Scan for the cell matching the given text and deliver its [x, y] coordinate at center. 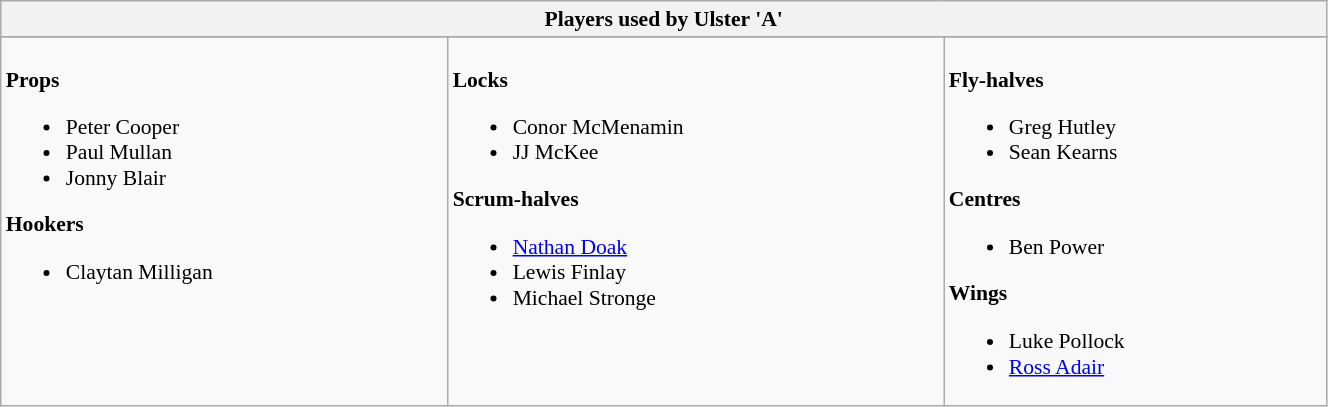
Fly-halves Greg Hutley Sean KearnsCentres Ben PowerWings Luke Pollock Ross Adair [1136, 222]
Props Peter Cooper Paul Mullan Jonny BlairHookers Claytan Milligan [224, 222]
Locks Conor McMenamin JJ McKeeScrum-halves Nathan Doak Lewis Finlay Michael Stronge [696, 222]
Players used by Ulster 'A' [664, 19]
